Capture the cell that displays the provided text and extract its (x, y) central coordinate. 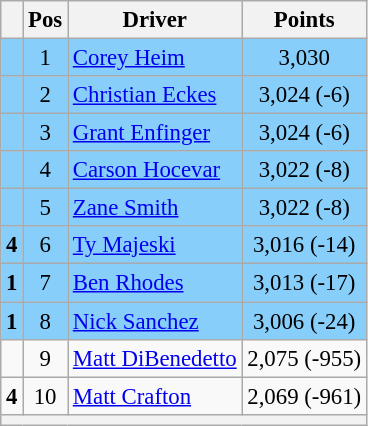
Nick Sanchez (155, 321)
6 (46, 245)
3,030 (304, 58)
Matt DiBenedetto (155, 358)
3,013 (-17) (304, 283)
3,006 (-24) (304, 321)
3,016 (-14) (304, 245)
2,075 (-955) (304, 358)
2 (46, 95)
7 (46, 283)
Ben Rhodes (155, 283)
9 (46, 358)
10 (46, 396)
Christian Eckes (155, 95)
Driver (155, 20)
Grant Enfinger (155, 133)
Carson Hocevar (155, 170)
Pos (46, 20)
Zane Smith (155, 208)
Points (304, 20)
Corey Heim (155, 58)
3 (46, 133)
5 (46, 208)
Matt Crafton (155, 396)
2,069 (-961) (304, 396)
Ty Majeski (155, 245)
8 (46, 321)
